From the cell containing the given text, extract its center point as [x, y] coordinate. 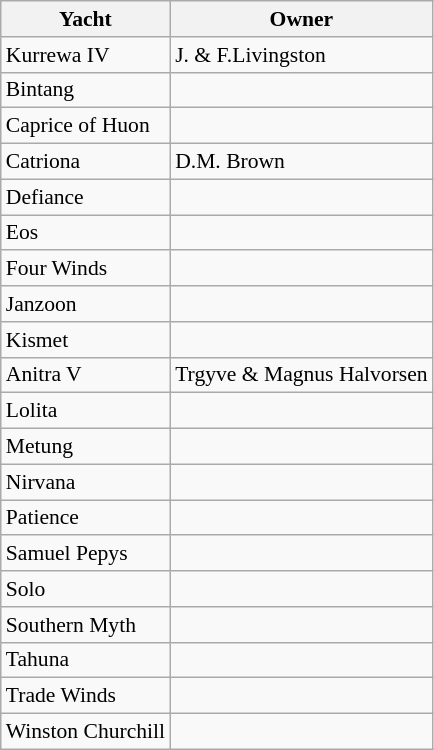
Metung [86, 447]
Lolita [86, 411]
Trade Winds [86, 696]
Anitra V [86, 375]
Samuel Pepys [86, 554]
Defiance [86, 197]
Kismet [86, 340]
Catriona [86, 162]
Winston Churchill [86, 732]
Janzoon [86, 304]
Kurrewa IV [86, 55]
Four Winds [86, 269]
D.M. Brown [302, 162]
Southern Myth [86, 625]
Bintang [86, 90]
Trgyve & Magnus Halvorsen [302, 375]
Solo [86, 589]
Tahuna [86, 660]
Nirvana [86, 482]
Caprice of Huon [86, 126]
J. & F.Livingston [302, 55]
Eos [86, 233]
Patience [86, 518]
Yacht [86, 19]
Owner [302, 19]
